Locate the cell with the specified text and output its (X, Y) center coordinate. 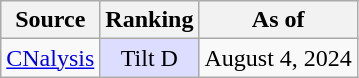
Source (50, 20)
Ranking (150, 20)
August 4, 2024 (278, 58)
Tilt D (150, 58)
As of (278, 20)
CNalysis (50, 58)
